Search for the cell housing the specified text and yield its [x, y] center coordinate. 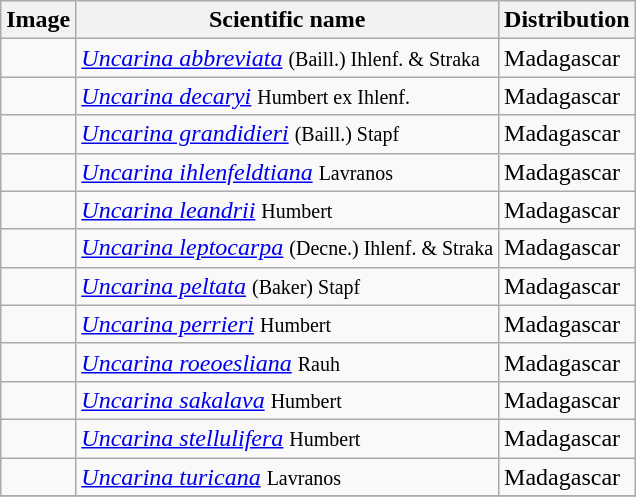
Uncarina decaryi Humbert ex Ihlenf. [288, 96]
Uncarina abbreviata (Baill.) Ihlenf. & Straka [288, 58]
Uncarina leandrii Humbert [288, 210]
Uncarina peltata (Baker) Stapf [288, 286]
Uncarina turicana Lavranos [288, 477]
Uncarina grandidieri (Baill.) Stapf [288, 134]
Distribution [567, 20]
Scientific name [288, 20]
Uncarina sakalava Humbert [288, 400]
Uncarina perrieri Humbert [288, 324]
Uncarina ihlenfeldtiana Lavranos [288, 172]
Image [38, 20]
Uncarina stellulifera Humbert [288, 438]
Uncarina roeoesliana Rauh [288, 362]
Uncarina leptocarpa (Decne.) Ihlenf. & Straka [288, 248]
